Extract the [x, y] coordinate from the center of the cell holding the provided text.  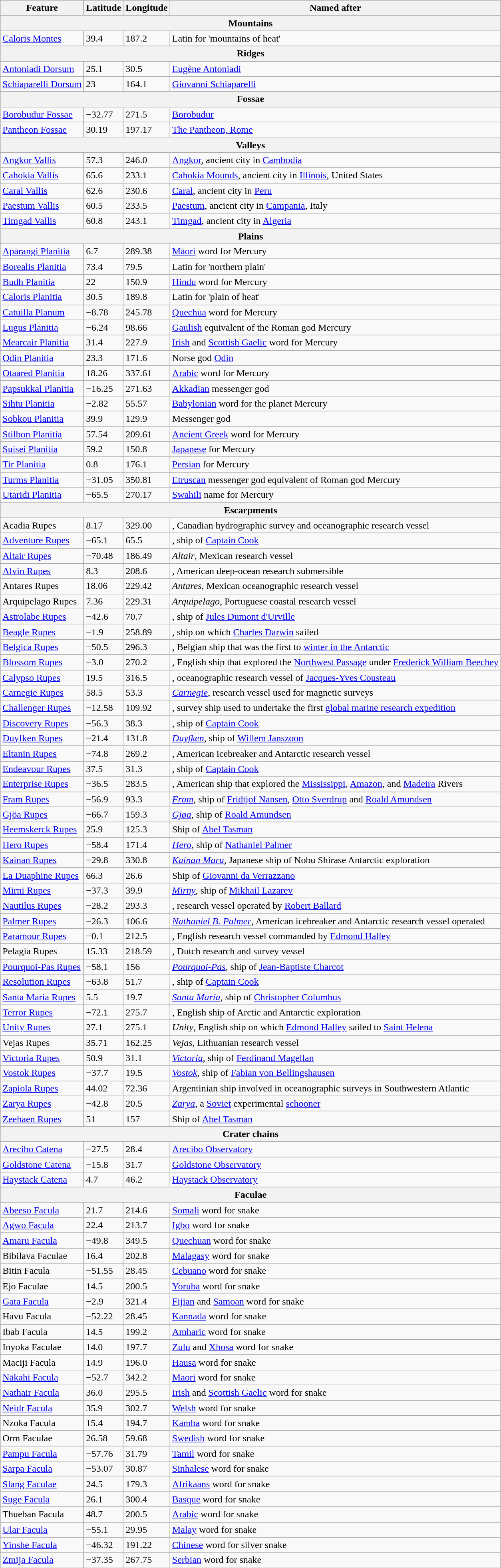
Latin for 'northern plain' [335, 267]
245.78 [147, 312]
36.0 [104, 1392]
Angkor, ancient city in Cambodia [335, 160]
La Duaphine Rupes [42, 875]
Amharic word for snake [335, 1332]
246.0 [147, 160]
Bibilava Faculae [42, 1256]
35.71 [104, 1043]
295.5 [147, 1392]
Havu Facula [42, 1317]
171.4 [147, 845]
−53.07 [104, 1469]
−52.22 [104, 1317]
, English ship that explored the Northwest Passage under Frederick William Beechey [335, 662]
−70.48 [104, 556]
−49.8 [104, 1241]
Named after [335, 8]
44.02 [104, 1088]
208.6 [147, 571]
Escarpments [251, 510]
Carnegie, research vessel used for magnetic surveys [335, 693]
−32.77 [104, 114]
Turms Planitia [42, 480]
Maori word for snake [335, 1377]
Crater chains [251, 1134]
Igbo word for snake [335, 1225]
35.9 [104, 1408]
Hero, ship of Nathaniel Palmer [335, 845]
Resolution Rupes [42, 982]
Ibab Facula [42, 1332]
Santa María, ship of Christopher Columbus [335, 997]
Vejas Rupes [42, 1043]
Mirni Rupes [42, 890]
Gaulish equivalent of the Roman god Mercury [335, 327]
Cahokia Vallis [42, 175]
Papsukkal Planitia [42, 388]
−6.24 [104, 327]
209.61 [147, 434]
300.4 [147, 1499]
Kamba word for snake [335, 1423]
275.7 [147, 1012]
24.5 [104, 1484]
Norse god Odin [335, 358]
213.7 [147, 1225]
−37.7 [104, 1073]
−2.9 [104, 1301]
66.3 [104, 875]
, American icebreaker and Antarctic research vessel [335, 754]
Schiaparelli Dorsum [42, 84]
189.8 [147, 297]
Neidr Facula [42, 1408]
Utaridi Planitia [42, 495]
Caral, ancient city in Peru [335, 191]
Acadia Rupes [42, 525]
Duyfken Rupes [42, 738]
Thueban Facula [42, 1514]
229.31 [147, 601]
−0.1 [104, 936]
Akkadian messenger god [335, 388]
Afrikaans word for snake [335, 1484]
Heemskerck Rupes [42, 830]
Basque word for snake [335, 1499]
271.5 [147, 114]
Eltanin Rupes [42, 754]
79.5 [147, 267]
Agwo Facula [42, 1225]
−37.35 [104, 1560]
−15.8 [104, 1165]
Arquipelago, Portuguese coastal research vessel [335, 601]
−72.1 [104, 1012]
Goldstone Catena [42, 1165]
Budh Planitia [42, 282]
Borobudur [335, 114]
Unity Rupes [42, 1027]
, oceanographic research vessel of Jacques-Yves Cousteau [335, 678]
283.5 [147, 784]
Japanese for Mercury [335, 449]
Messenger god [335, 419]
Ridges [251, 54]
159.3 [147, 814]
−16.25 [104, 388]
275.1 [147, 1027]
Cahokia Mounds, ancient city in Illinois, United States [335, 175]
53.3 [147, 693]
Pantheon Fossae [42, 130]
Mearcair Planitia [42, 343]
Angkor Vallis [42, 160]
Tamil word for snake [335, 1454]
Arabic word for Mercury [335, 373]
51.7 [147, 982]
Swahili name for Mercury [335, 495]
Fijian and Samoan word for snake [335, 1301]
−63.8 [104, 982]
−58.1 [104, 967]
Arecibo Observatory [335, 1149]
233.5 [147, 206]
The Pantheon, Rome [335, 130]
230.6 [147, 191]
186.49 [147, 556]
Longitude [147, 8]
Challenger Rupes [42, 708]
−31.05 [104, 480]
Quechuan word for snake [335, 1241]
191.22 [147, 1545]
−56.3 [104, 723]
−2.82 [104, 403]
−26.3 [104, 921]
270.17 [147, 495]
Fram Rupes [42, 799]
218.59 [147, 952]
6.7 [104, 251]
Antares Rupes [42, 586]
196.0 [147, 1362]
199.2 [147, 1332]
−12.58 [104, 708]
, English research vessel commanded by Edmond Halley [335, 936]
Māori word for Mercury [335, 251]
212.5 [147, 936]
Haystack Observatory [335, 1180]
, Canadian hydrographic survey and oceanographic research vessel [335, 525]
Latin for 'plain of heat' [335, 297]
Nathair Facula [42, 1392]
, survey ship used to undertake the first global marine research expedition [335, 708]
31.3 [147, 769]
21.7 [104, 1210]
7.36 [104, 601]
18.06 [104, 586]
31.4 [104, 343]
129.9 [147, 419]
Sobkou Planitia [42, 419]
229.42 [147, 586]
−58.4 [104, 845]
−52.7 [104, 1377]
202.8 [147, 1256]
179.3 [147, 1484]
31.7 [147, 1165]
Sarpa Facula [42, 1469]
Nākahi Facula [42, 1377]
Mirny, ship of Mikhail Lazarev [335, 890]
Catuilla Planum [42, 312]
342.2 [147, 1377]
Blossom Rupes [42, 662]
22 [104, 282]
156 [147, 967]
27.1 [104, 1027]
−42.8 [104, 1103]
Abeeso Facula [42, 1210]
Ular Facula [42, 1530]
162.25 [147, 1043]
157 [147, 1119]
−1.9 [104, 632]
Astrolabe Rupes [42, 616]
, ship on which Charles Darwin sailed [335, 632]
19.7 [147, 997]
Sinhalese word for snake [335, 1469]
Enterprise Rupes [42, 784]
Terror Rupes [42, 1012]
23.3 [104, 358]
Eugène Antoniadi [335, 69]
Yinshe Facula [42, 1545]
14.9 [104, 1362]
65.6 [104, 175]
Nathaniel B. Palmer, American icebreaker and Antarctic research vessel operated [335, 921]
Mountains [251, 23]
−65.5 [104, 495]
−65.1 [104, 541]
−56.9 [104, 799]
Altair, Mexican research vessel [335, 556]
Irish and Scottish Gaelic word for snake [335, 1392]
−50.5 [104, 647]
Zeehaen Rupes [42, 1119]
−36.5 [104, 784]
Borealis Planitia [42, 267]
Pelagia Rupes [42, 952]
Belgica Rupes [42, 647]
150.9 [147, 282]
Paestum Vallis [42, 206]
Arquipelago Rupes [42, 601]
, English ship of Arctic and Antarctic exploration [335, 1012]
−3.0 [104, 662]
31.1 [147, 1058]
Giovanni Schiaparelli [335, 84]
Fram, ship of Fridtjof Nansen, Otto Sverdrup and Roald Amundsen [335, 799]
Santa María Rupes [42, 997]
Timgad, ancient city in Algeria [335, 221]
270.2 [147, 662]
Caloris Planitia [42, 297]
Altair Rupes [42, 556]
−51.55 [104, 1271]
50.9 [104, 1058]
−55.1 [104, 1530]
271.63 [147, 388]
329.00 [147, 525]
302.7 [147, 1408]
26.1 [104, 1499]
Adventure Rupes [42, 541]
Somali word for snake [335, 1210]
Pampu Facula [42, 1454]
Hindu word for Mercury [335, 282]
Antoniadi Dorsum [42, 69]
Timgad Vallis [42, 221]
26.6 [147, 875]
321.4 [147, 1301]
15.4 [104, 1423]
Cebuano word for snake [335, 1271]
Plains [251, 236]
28.4 [147, 1149]
Ejo Faculae [42, 1286]
194.7 [147, 1423]
Duyfken, ship of Willem Janszoon [335, 738]
25.1 [104, 69]
22.4 [104, 1225]
5.5 [104, 997]
51 [104, 1119]
349.5 [147, 1241]
Arecibo Catena [42, 1149]
31.79 [147, 1454]
Fossae [251, 99]
Argentinian ship involved in oceanographic surveys in Southwestern Atlantic [335, 1088]
Suisei Planitia [42, 449]
Babylonian word for the planet Mercury [335, 403]
Vostok Rupes [42, 1073]
Valleys [251, 145]
Vejas, Lithuanian research vessel [335, 1043]
197.17 [147, 130]
243.1 [147, 221]
55.57 [147, 403]
Etruscan messenger god equivalent of Roman god Mercury [335, 480]
−37.3 [104, 890]
Chinese word for silver snake [335, 1545]
Caloris Montes [42, 38]
73.4 [104, 267]
Vostok, ship of Fabian von Bellingshausen [335, 1073]
316.5 [147, 678]
60.5 [104, 206]
Endeavour Rupes [42, 769]
−29.8 [104, 860]
106.6 [147, 921]
Carnegie Rupes [42, 693]
, Dutch research and survey vessel [335, 952]
Ship of Giovanni da Verrazzano [335, 875]
Zmija Facula [42, 1560]
Swedish word for snake [335, 1438]
Victoria Rupes [42, 1058]
Paestum, ancient city in Campania, Italy [335, 206]
Malagasy word for snake [335, 1256]
37.5 [104, 769]
−57.76 [104, 1454]
Antares, Mexican oceanographic research vessel [335, 586]
350.81 [147, 480]
98.66 [147, 327]
, Belgian ship that was the first to winter in the Antarctic [335, 647]
337.61 [147, 373]
Kannada word for snake [335, 1317]
Apārangi Planitia [42, 251]
48.7 [104, 1514]
227.9 [147, 343]
109.92 [147, 708]
Borobudur Fossae [42, 114]
38.3 [147, 723]
23 [104, 84]
62.6 [104, 191]
Feature [42, 8]
Caral Vallis [42, 191]
Yoruba word for snake [335, 1286]
Inyoka Faculae [42, 1347]
233.1 [147, 175]
Serbian word for snake [335, 1560]
Faculae [251, 1195]
29.95 [147, 1530]
15.33 [104, 952]
18.26 [104, 373]
Beagle Rupes [42, 632]
Amaru Facula [42, 1241]
57.3 [104, 160]
93.3 [147, 799]
Ancient Greek word for Mercury [335, 434]
197.7 [147, 1347]
, American ship that explored the Mississippi, Amazon, and Madeira Rivers [335, 784]
258.89 [147, 632]
Haystack Catena [42, 1180]
Paramour Rupes [42, 936]
Victoria, ship of Ferdinand Magellan [335, 1058]
176.1 [147, 465]
Quechua word for Mercury [335, 312]
Stilbon Planitia [42, 434]
−42.6 [104, 616]
, ship of Jules Dumont d'Urville [335, 616]
Otaared Planitia [42, 373]
Odin Planitia [42, 358]
289.38 [147, 251]
Pourquoi-Pas, ship of Jean-Baptiste Charcot [335, 967]
39.4 [104, 38]
4.7 [104, 1180]
Lugus Planitia [42, 327]
−28.2 [104, 906]
330.8 [147, 860]
, American deep-ocean research submersible [335, 571]
59.2 [104, 449]
72.36 [147, 1088]
Kainan Rupes [42, 860]
57.54 [104, 434]
269.2 [147, 754]
Nautilus Rupes [42, 906]
Palmer Rupes [42, 921]
Suge Facula [42, 1499]
−74.8 [104, 754]
30.87 [147, 1469]
58.5 [104, 693]
Persian for Mercury [335, 465]
−46.32 [104, 1545]
Calypso Rupes [42, 678]
131.8 [147, 738]
187.2 [147, 38]
Nzoka Facula [42, 1423]
60.8 [104, 221]
Kainan Maru, Japanese ship of Nobu Shirase Antarctic exploration [335, 860]
Orm Faculae [42, 1438]
Latitude [104, 8]
Goldstone Observatory [335, 1165]
Gjøa, ship of Roald Amundsen [335, 814]
293.3 [147, 906]
Unity, English ship on which Edmond Halley sailed to Saint Helena [335, 1027]
171.6 [147, 358]
Slang Faculae [42, 1484]
Bitin Facula [42, 1271]
Alvin Rupes [42, 571]
−8.78 [104, 312]
Sihtu Planitia [42, 403]
Hero Rupes [42, 845]
296.3 [147, 647]
−21.4 [104, 738]
Zarya Rupes [42, 1103]
25.9 [104, 830]
Zulu and Xhosa word for snake [335, 1347]
Welsh word for snake [335, 1408]
16.4 [104, 1256]
−66.7 [104, 814]
Pourquoi-Pas Rupes [42, 967]
Tir Planitia [42, 465]
Irish and Scottish Gaelic word for Mercury [335, 343]
−27.5 [104, 1149]
8.17 [104, 525]
26.58 [104, 1438]
46.2 [147, 1180]
Arabic word for snake [335, 1514]
20.5 [147, 1103]
164.1 [147, 84]
Gjöa Rupes [42, 814]
14.0 [104, 1347]
Discovery Rupes [42, 723]
267.75 [147, 1560]
Gata Facula [42, 1301]
Maciji Facula [42, 1362]
Zapiola Rupes [42, 1088]
Hausa word for snake [335, 1362]
150.8 [147, 449]
Zarya, a Soviet experimental schooner [335, 1103]
, research vessel operated by Robert Ballard [335, 906]
Malay word for snake [335, 1530]
30.19 [104, 130]
214.6 [147, 1210]
8.3 [104, 571]
59.68 [147, 1438]
70.7 [147, 616]
Latin for 'mountains of heat' [335, 38]
65.5 [147, 541]
0.8 [104, 465]
125.3 [147, 830]
